Locate the cell with the specified text and output its [X, Y] center coordinate. 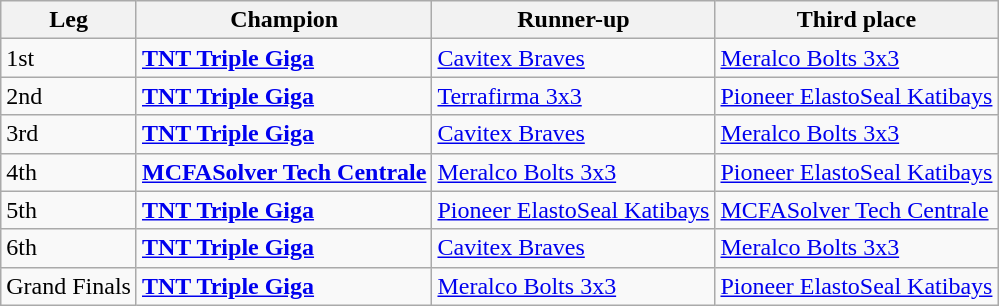
Champion [284, 20]
5th [69, 210]
Runner-up [574, 20]
2nd [69, 96]
Third place [856, 20]
3rd [69, 134]
6th [69, 248]
Grand Finals [69, 286]
4th [69, 172]
Terrafirma 3x3 [574, 96]
Leg [69, 20]
1st [69, 58]
